Output the (X, Y) coordinate of the center of the cell containing the given text.  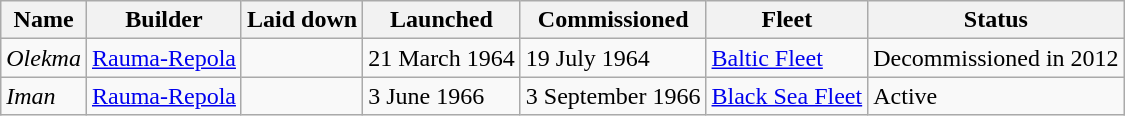
Baltic Fleet (787, 58)
Commissioned (613, 20)
Fleet (787, 20)
19 July 1964 (613, 58)
Olekma (44, 58)
3 September 1966 (613, 96)
Status (996, 20)
Launched (442, 20)
Builder (164, 20)
Decommissioned in 2012 (996, 58)
Name (44, 20)
21 March 1964 (442, 58)
Laid down (302, 20)
Active (996, 96)
3 June 1966 (442, 96)
Iman (44, 96)
Black Sea Fleet (787, 96)
